Provide the (X, Y) coordinate of the cell's center where the given text is located.  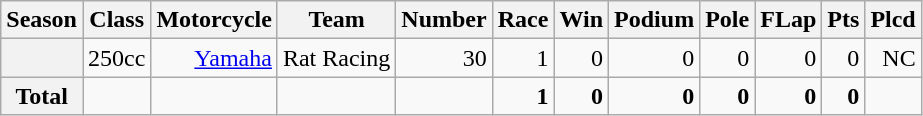
NC (893, 58)
Pts (844, 20)
Plcd (893, 20)
Team (336, 20)
FLap (788, 20)
Race (523, 20)
Motorcycle (214, 20)
Rat Racing (336, 58)
Season (42, 20)
250cc (116, 58)
Win (582, 20)
Pole (728, 20)
Number (444, 20)
30 (444, 58)
Yamaha (214, 58)
Podium (654, 20)
Total (42, 96)
Class (116, 20)
